Pinpoint the cell where the given text exists, returning its [X, Y] midpoint coordinate. 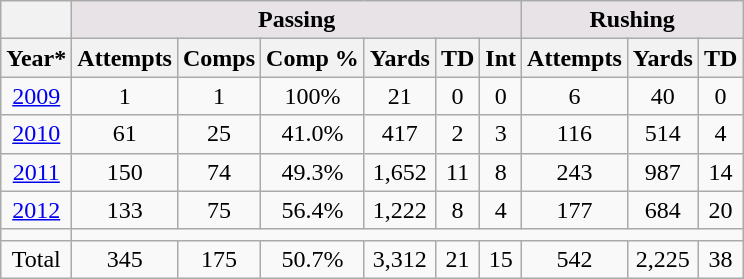
2,225 [662, 259]
Comps [218, 58]
542 [575, 259]
3 [501, 134]
2011 [36, 172]
Int [501, 58]
177 [575, 210]
987 [662, 172]
49.3% [313, 172]
684 [662, 210]
100% [313, 96]
1,222 [400, 210]
Total [36, 259]
11 [457, 172]
Passing [297, 20]
150 [125, 172]
2009 [36, 96]
6 [575, 96]
50.7% [313, 259]
1,652 [400, 172]
514 [662, 134]
56.4% [313, 210]
2010 [36, 134]
345 [125, 259]
243 [575, 172]
38 [720, 259]
61 [125, 134]
15 [501, 259]
2012 [36, 210]
14 [720, 172]
74 [218, 172]
175 [218, 259]
3,312 [400, 259]
2 [457, 134]
116 [575, 134]
417 [400, 134]
Rushing [632, 20]
Comp % [313, 58]
Year* [36, 58]
133 [125, 210]
75 [218, 210]
20 [720, 210]
40 [662, 96]
25 [218, 134]
41.0% [313, 134]
